Identify which cell holds the provided text, then report its [X, Y] central coordinate. 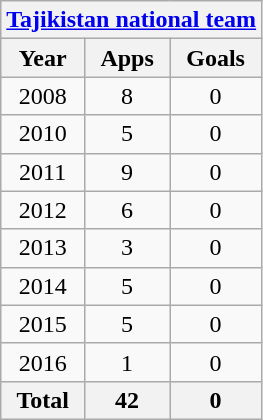
2013 [43, 248]
6 [128, 210]
Goals [216, 58]
Apps [128, 58]
1 [128, 362]
8 [128, 96]
Year [43, 58]
2014 [43, 286]
2016 [43, 362]
2008 [43, 96]
2012 [43, 210]
42 [128, 400]
2011 [43, 172]
3 [128, 248]
Total [43, 400]
2010 [43, 134]
9 [128, 172]
2015 [43, 324]
Tajikistan national team [132, 20]
